For the text-containing cell, return its midpoint in (X, Y) coordinate format. 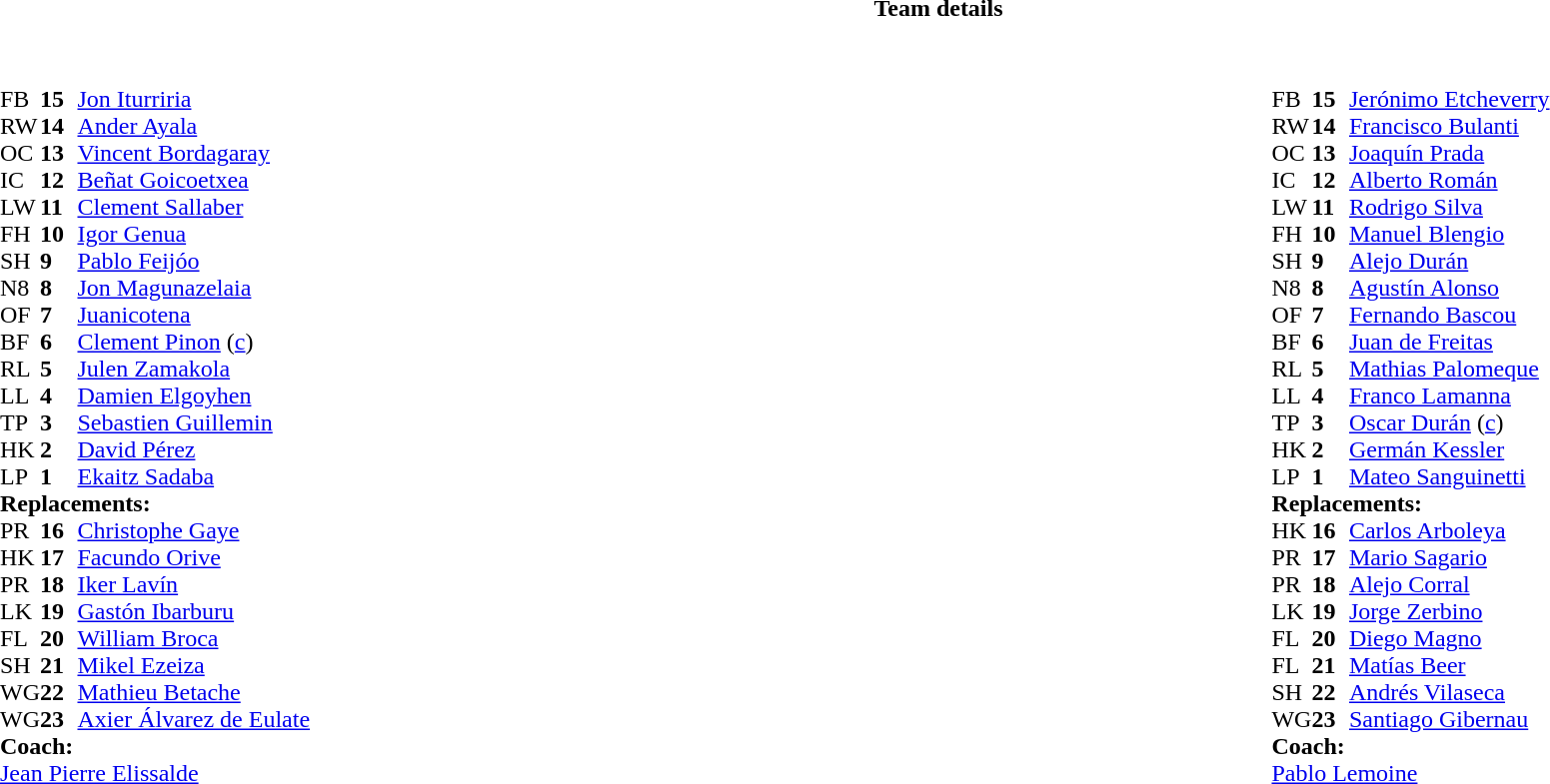
Manuel Blengio (1449, 234)
Carlos Arboleya (1449, 531)
Juan de Freitas (1449, 342)
Clement Sallaber (194, 208)
Pablo Feijóo (194, 262)
Alejo Corral (1449, 585)
Julen Zamakola (194, 370)
Mateo Sanguinetti (1449, 477)
Juanicotena (194, 316)
Mario Sagario (1449, 557)
Mathias Palomeque (1449, 370)
Igor Genua (194, 234)
Rodrigo Silva (1449, 208)
Joaquín Prada (1449, 154)
Mathieu Betache (194, 693)
Diego Magno (1449, 639)
Sebastien Guillemin (194, 423)
Franco Lamanna (1449, 395)
Agustín Alonso (1449, 288)
Ekaitz Sadaba (194, 477)
Jon Iturriria (194, 100)
Alberto Román (1449, 180)
Beñat Goicoetxea (194, 180)
Facundo Orive (194, 557)
Alejo Durán (1449, 262)
Oscar Durán (c) (1449, 423)
Jorge Zerbino (1449, 611)
David Pérez (194, 449)
Iker Lavín (194, 585)
Vincent Bordagaray (194, 154)
Santiago Gibernau (1449, 719)
Damien Elgoyhen (194, 395)
Gastón Ibarburu (194, 611)
Mikel Ezeiza (194, 665)
Jerónimo Etcheverry (1449, 100)
Ander Ayala (194, 126)
Francisco Bulanti (1449, 126)
William Broca (194, 639)
Germán Kessler (1449, 449)
Jon Magunazelaia (194, 288)
Andrés Vilaseca (1449, 693)
Clement Pinon (c) (194, 342)
Christophe Gaye (194, 531)
Axier Álvarez de Eulate (194, 719)
Fernando Bascou (1449, 316)
Matías Beer (1449, 665)
